Pinpoint the cell where the given text exists, returning its [x, y] midpoint coordinate. 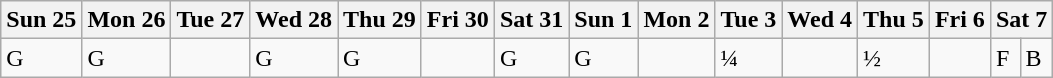
F [1005, 58]
Wed 4 [820, 20]
Fri 30 [458, 20]
Mon 2 [676, 20]
Sat 7 [1021, 20]
Tue 3 [748, 20]
Tue 27 [210, 20]
¼ [748, 58]
Thu 5 [894, 20]
Mon 26 [126, 20]
Sun 25 [42, 20]
Thu 29 [380, 20]
B [1036, 58]
Wed 28 [294, 20]
Sat 31 [531, 20]
½ [894, 58]
Fri 6 [960, 20]
Sun 1 [604, 20]
